Find where the given text appears and provide that cell's center as [x, y] coordinate. 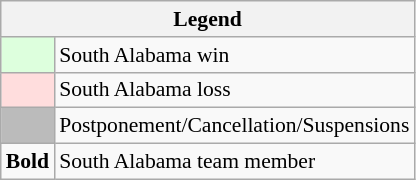
South Alabama loss [234, 90]
Legend [208, 19]
Postponement/Cancellation/Suspensions [234, 126]
South Alabama win [234, 55]
Bold [28, 162]
South Alabama team member [234, 162]
